Output the [X, Y] coordinate of the center of the cell containing the given text.  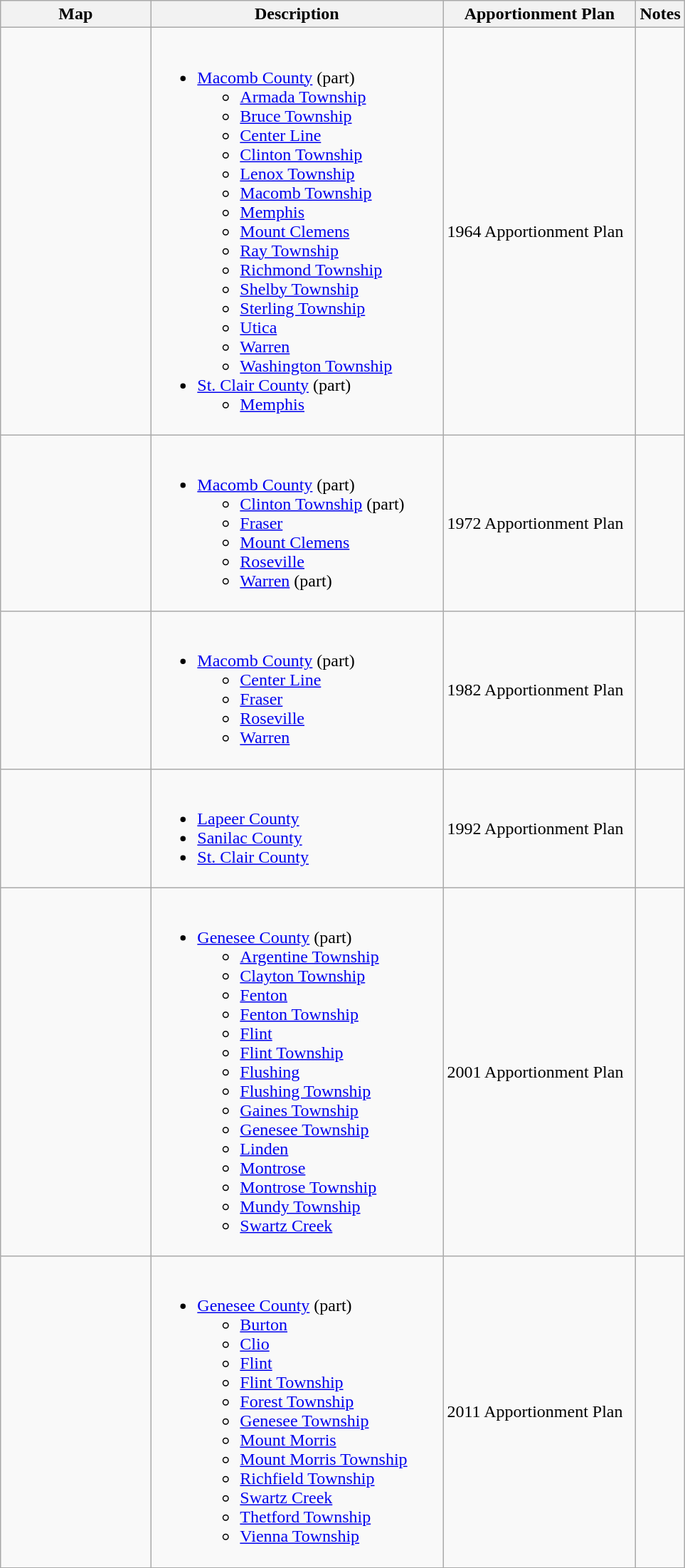
Lapeer CountySanilac CountySt. Clair County [297, 828]
Apportionment Plan [539, 14]
Macomb County (part)Center LineFraserRosevilleWarren [297, 690]
Description [297, 14]
1972 Apportionment Plan [539, 523]
2011 Apportionment Plan [539, 1412]
1992 Apportionment Plan [539, 828]
1964 Apportionment Plan [539, 231]
2001 Apportionment Plan [539, 1072]
Notes [660, 14]
Map [75, 14]
1982 Apportionment Plan [539, 690]
Macomb County (part)Clinton Township (part)FraserMount ClemensRosevilleWarren (part) [297, 523]
